Identify which cell holds the provided text, then report its (X, Y) central coordinate. 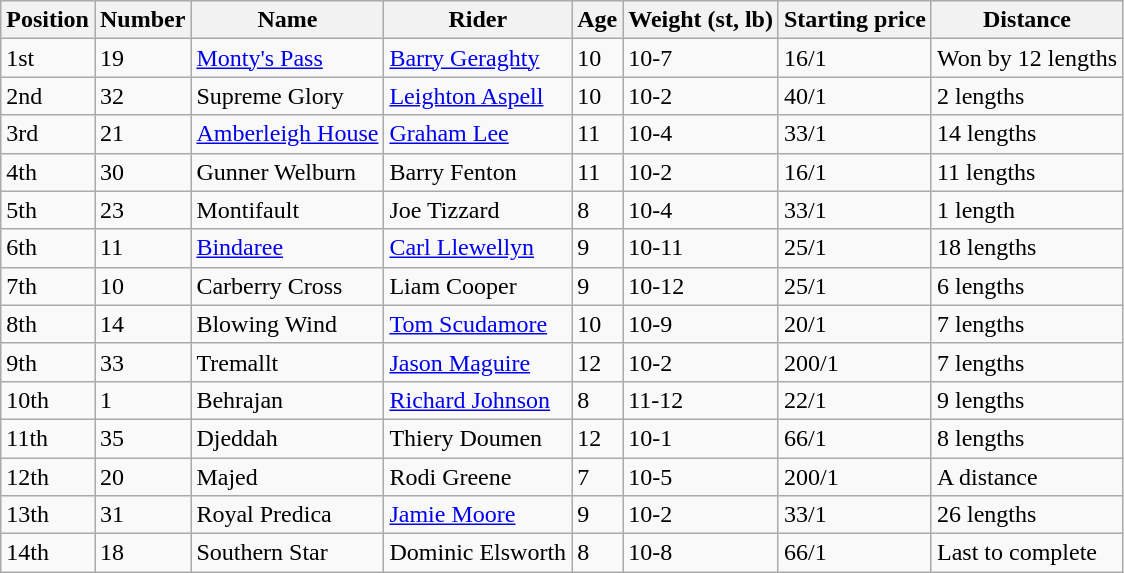
Supreme Glory (288, 96)
Richard Johnson (478, 400)
Barry Geraghty (478, 58)
Barry Fenton (478, 172)
Behrajan (288, 400)
11 lengths (1026, 172)
Royal Predica (288, 515)
1 (142, 400)
Last to complete (1026, 553)
8th (48, 324)
11th (48, 438)
20 (142, 477)
10th (48, 400)
Jason Maguire (478, 362)
22/1 (854, 400)
Number (142, 20)
Montifault (288, 210)
12th (48, 477)
5th (48, 210)
Starting price (854, 20)
6th (48, 248)
Position (48, 20)
Carberry Cross (288, 286)
10-5 (701, 477)
Graham Lee (478, 134)
10-11 (701, 248)
Won by 12 lengths (1026, 58)
Liam Cooper (478, 286)
Gunner Welburn (288, 172)
14 lengths (1026, 134)
Monty's Pass (288, 58)
Dominic Elsworth (478, 553)
Bindaree (288, 248)
10-1 (701, 438)
2nd (48, 96)
18 (142, 553)
26 lengths (1026, 515)
Joe Tizzard (478, 210)
Carl Llewellyn (478, 248)
Weight (st, lb) (701, 20)
2 lengths (1026, 96)
14th (48, 553)
Majed (288, 477)
32 (142, 96)
1st (48, 58)
Age (598, 20)
33 (142, 362)
10-7 (701, 58)
Djeddah (288, 438)
Amberleigh House (288, 134)
Tremallt (288, 362)
9 lengths (1026, 400)
10-12 (701, 286)
18 lengths (1026, 248)
30 (142, 172)
Rider (478, 20)
Tom Scudamore (478, 324)
21 (142, 134)
7 (598, 477)
40/1 (854, 96)
31 (142, 515)
9th (48, 362)
8 lengths (1026, 438)
A distance (1026, 477)
Southern Star (288, 553)
Leighton Aspell (478, 96)
3rd (48, 134)
1 length (1026, 210)
Jamie Moore (478, 515)
14 (142, 324)
35 (142, 438)
23 (142, 210)
7th (48, 286)
20/1 (854, 324)
Name (288, 20)
13th (48, 515)
Thiery Doumen (478, 438)
Rodi Greene (478, 477)
19 (142, 58)
6 lengths (1026, 286)
4th (48, 172)
11-12 (701, 400)
10-8 (701, 553)
10-9 (701, 324)
Distance (1026, 20)
Blowing Wind (288, 324)
